For the text-containing cell, return its midpoint in [x, y] coordinate format. 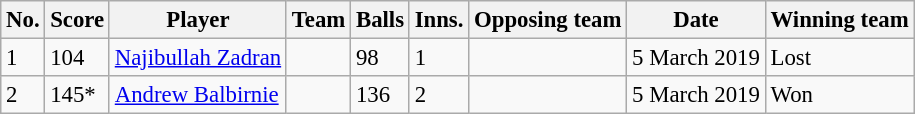
136 [380, 95]
Score [78, 20]
No. [23, 20]
98 [380, 58]
Opposing team [548, 20]
Team [318, 20]
Inns. [438, 20]
Balls [380, 20]
Najibullah Zadran [198, 58]
145* [78, 95]
Winning team [840, 20]
Date [696, 20]
Won [840, 95]
104 [78, 58]
Player [198, 20]
Lost [840, 58]
Andrew Balbirnie [198, 95]
